Determine the [X, Y] coordinate at the center of the cell enclosing the given text.  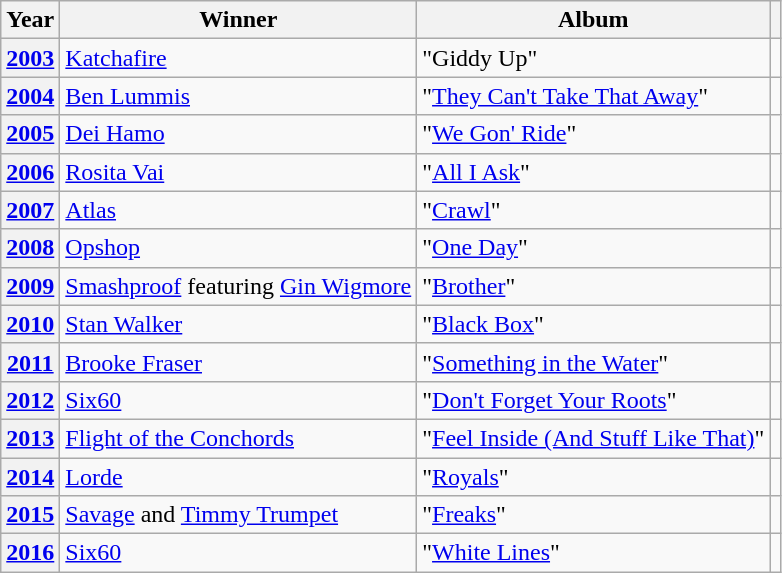
2008 [30, 248]
2012 [30, 400]
Opshop [238, 248]
2004 [30, 96]
Smashproof featuring Gin Wigmore [238, 286]
Winner [238, 20]
2015 [30, 515]
"All I Ask" [594, 172]
2016 [30, 553]
Ben Lummis [238, 96]
2006 [30, 172]
2009 [30, 286]
2003 [30, 58]
"Feel Inside (And Stuff Like That)" [594, 438]
2010 [30, 324]
Atlas [238, 210]
"Black Box" [594, 324]
"Brother" [594, 286]
"We Gon' Ride" [594, 134]
2007 [30, 210]
2013 [30, 438]
"Giddy Up" [594, 58]
2014 [30, 477]
Stan Walker [238, 324]
2011 [30, 362]
"Don't Forget Your Roots" [594, 400]
Katchafire [238, 58]
"They Can't Take That Away" [594, 96]
"Something in the Water" [594, 362]
"Crawl" [594, 210]
Savage and Timmy Trumpet [238, 515]
Album [594, 20]
Year [30, 20]
Flight of the Conchords [238, 438]
Dei Hamo [238, 134]
"White Lines" [594, 553]
"Royals" [594, 477]
Brooke Fraser [238, 362]
"One Day" [594, 248]
Lorde [238, 477]
2005 [30, 134]
"Freaks" [594, 515]
Rosita Vai [238, 172]
